Identify which cell holds the provided text, then report its [x, y] central coordinate. 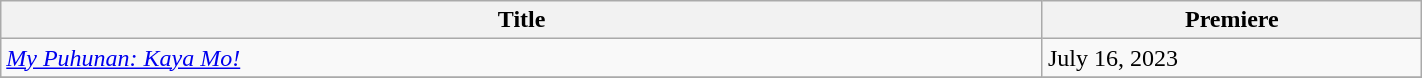
July 16, 2023 [1232, 58]
Title [522, 20]
My Puhunan: Kaya Mo! [522, 58]
Premiere [1232, 20]
